Return the [x, y] coordinate for the center point of the cell that contains the specified text.  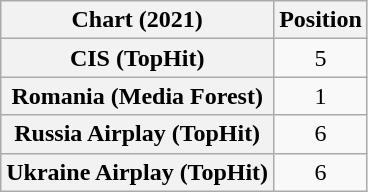
Romania (Media Forest) [138, 96]
CIS (TopHit) [138, 58]
1 [321, 96]
Russia Airplay (TopHit) [138, 134]
5 [321, 58]
Position [321, 20]
Chart (2021) [138, 20]
Ukraine Airplay (TopHit) [138, 172]
